Return (X, Y) of the center of cell containing provided text 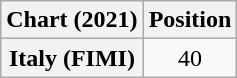
Italy (FIMI) (72, 58)
Chart (2021) (72, 20)
Position (190, 20)
40 (190, 58)
